Return the [x, y] coordinate for the center point of the cell that contains the specified text.  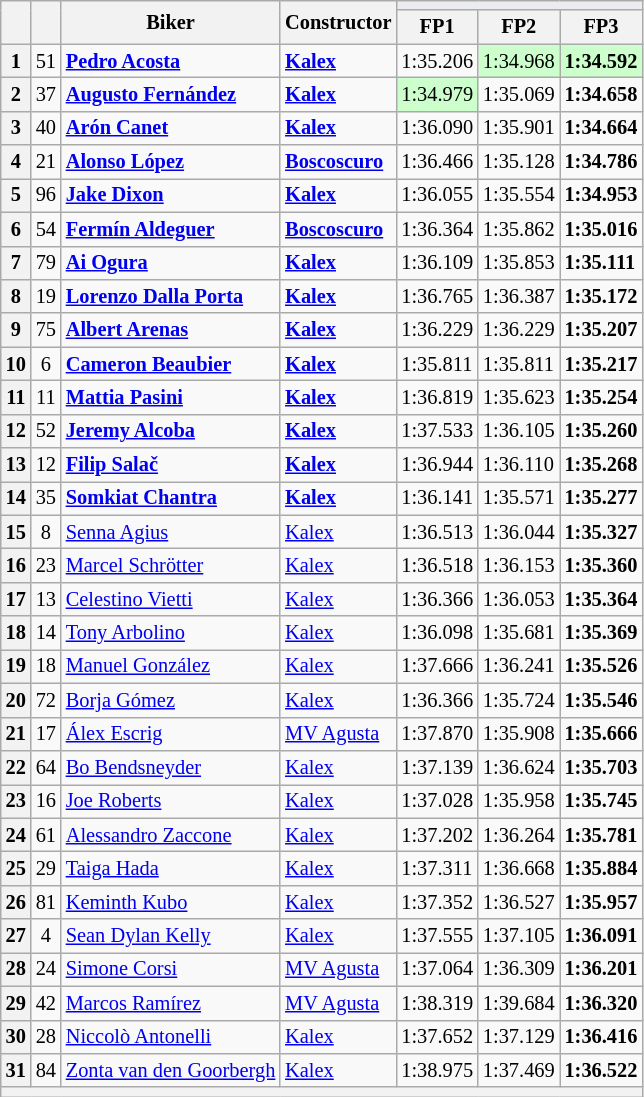
75 [46, 330]
1:35.853 [519, 263]
1:37.064 [437, 969]
1:35.172 [602, 296]
84 [46, 1070]
1:37.352 [437, 902]
1:36.527 [519, 902]
1:36.364 [437, 229]
96 [46, 195]
Filip Salač [170, 465]
1:37.139 [437, 767]
1:35.364 [602, 599]
64 [46, 767]
Lorenzo Dalla Porta [170, 296]
1:36.098 [437, 633]
1:37.555 [437, 936]
Manuel González [170, 666]
1:35.958 [519, 801]
Álex Escrig [170, 734]
25 [16, 868]
1:34.664 [602, 128]
42 [46, 1003]
1:35.908 [519, 734]
9 [16, 330]
1:35.526 [602, 666]
FP3 [602, 27]
Borja Gómez [170, 700]
1:35.069 [519, 94]
30 [16, 1037]
61 [46, 835]
1:36.387 [519, 296]
35 [46, 498]
1:35.016 [602, 229]
1:36.518 [437, 565]
1:36.624 [519, 767]
1:37.202 [437, 835]
1:36.055 [437, 195]
1:35.703 [602, 767]
15 [16, 532]
Augusto Fernández [170, 94]
51 [46, 61]
1:36.201 [602, 969]
Mattia Pasini [170, 397]
10 [16, 364]
1:36.320 [602, 1003]
1:35.369 [602, 633]
Fermín Aldeguer [170, 229]
1:36.105 [519, 431]
Niccolò Antonelli [170, 1037]
1:37.533 [437, 431]
Somkiat Chantra [170, 498]
54 [46, 229]
1:35.217 [602, 364]
1:37.666 [437, 666]
1:39.684 [519, 1003]
1:36.522 [602, 1070]
Alonso López [170, 162]
1:36.141 [437, 498]
1:37.469 [519, 1070]
Marcos Ramírez [170, 1003]
1:38.319 [437, 1003]
72 [46, 700]
1:35.745 [602, 801]
1:35.554 [519, 195]
Bo Bendsneyder [170, 767]
52 [46, 431]
Jeremy Alcoba [170, 431]
1:38.975 [437, 1070]
Cameron Beaubier [170, 364]
Joe Roberts [170, 801]
81 [46, 902]
Constructor [338, 22]
Pedro Acosta [170, 61]
1:35.781 [602, 835]
1:37.652 [437, 1037]
1:36.466 [437, 162]
1:35.207 [602, 330]
1:35.277 [602, 498]
1:35.901 [519, 128]
1:36.416 [602, 1037]
1:36.053 [519, 599]
40 [46, 128]
1:37.311 [437, 868]
1:35.623 [519, 397]
Albert Arenas [170, 330]
1:37.028 [437, 801]
Keminth Kubo [170, 902]
1:36.109 [437, 263]
7 [16, 263]
1:36.044 [519, 532]
1:36.091 [602, 936]
Tony Arbolino [170, 633]
FP2 [519, 27]
Simone Corsi [170, 969]
1:36.110 [519, 465]
3 [16, 128]
1:34.953 [602, 195]
1:34.786 [602, 162]
Zonta van den Goorbergh [170, 1070]
1:35.666 [602, 734]
1:36.153 [519, 565]
1:35.571 [519, 498]
1:35.862 [519, 229]
1:36.944 [437, 465]
1:36.241 [519, 666]
31 [16, 1070]
Biker [170, 22]
1:34.979 [437, 94]
1:34.658 [602, 94]
1:35.268 [602, 465]
20 [16, 700]
1:35.260 [602, 431]
1:35.360 [602, 565]
1:34.968 [519, 61]
1:36.264 [519, 835]
1:35.681 [519, 633]
Senna Agius [170, 532]
1:37.105 [519, 936]
Taiga Hada [170, 868]
1:35.327 [602, 532]
79 [46, 263]
1:36.819 [437, 397]
1:35.724 [519, 700]
FP1 [437, 27]
1:36.513 [437, 532]
1:37.870 [437, 734]
1:36.090 [437, 128]
27 [16, 936]
22 [16, 767]
37 [46, 94]
1 [16, 61]
26 [16, 902]
Marcel Schrötter [170, 565]
5 [16, 195]
1:35.254 [602, 397]
1:35.111 [602, 263]
Ai Ogura [170, 263]
2 [16, 94]
1:35.546 [602, 700]
1:36.765 [437, 296]
1:35.128 [519, 162]
Alessandro Zaccone [170, 835]
1:36.668 [519, 868]
1:34.592 [602, 61]
1:35.206 [437, 61]
1:35.957 [602, 902]
Celestino Vietti [170, 599]
Jake Dixon [170, 195]
1:35.884 [602, 868]
1:37.129 [519, 1037]
Sean Dylan Kelly [170, 936]
1:36.309 [519, 969]
Arón Canet [170, 128]
